Scan for the cell matching the given text and deliver its (x, y) coordinate at center. 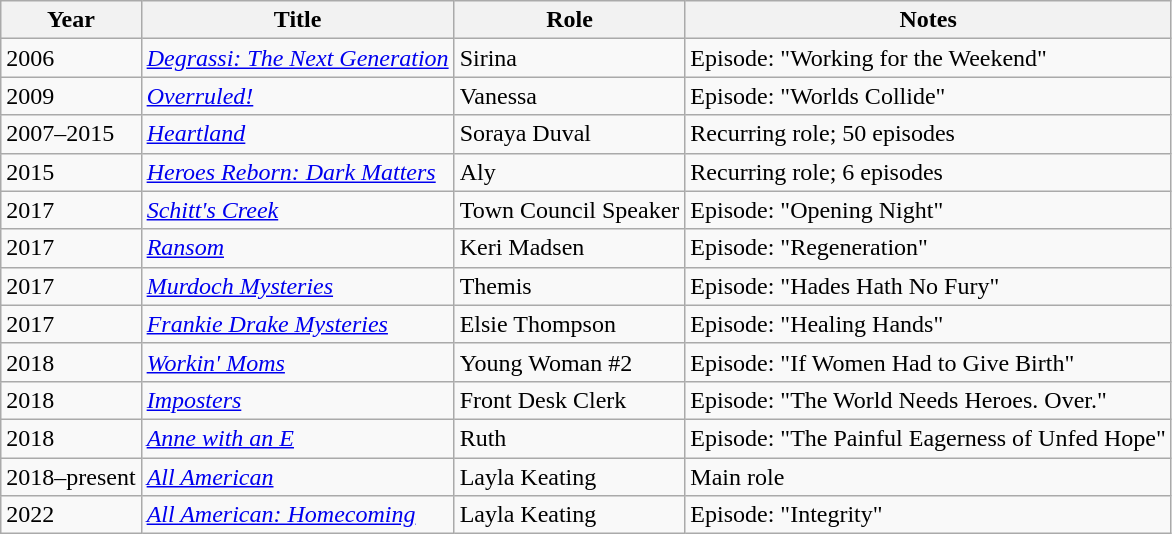
All American: Homecoming (298, 515)
Notes (928, 20)
Degrassi: The Next Generation (298, 58)
Soraya Duval (570, 134)
Episode: "Regeneration" (928, 248)
Episode: "The World Needs Heroes. Over." (928, 400)
Front Desk Clerk (570, 400)
Town Council Speaker (570, 210)
Young Woman #2 (570, 362)
Themis (570, 286)
Main role (928, 477)
2015 (71, 172)
2018–present (71, 477)
Episode: "If Women Had to Give Birth" (928, 362)
Murdoch Mysteries (298, 286)
Workin' Moms (298, 362)
2009 (71, 96)
Sirina (570, 58)
Ransom (298, 248)
Vanessa (570, 96)
Year (71, 20)
Recurring role; 50 episodes (928, 134)
Overruled! (298, 96)
Episode: "Healing Hands" (928, 324)
Imposters (298, 400)
2006 (71, 58)
Ruth (570, 438)
2022 (71, 515)
Keri Madsen (570, 248)
Episode: "Integrity" (928, 515)
Schitt's Creek (298, 210)
Episode: "Working for the Weekend" (928, 58)
Heartland (298, 134)
Episode: "Worlds Collide" (928, 96)
Role (570, 20)
Title (298, 20)
Anne with an E (298, 438)
All American (298, 477)
Episode: "The Painful Eagerness of Unfed Hope" (928, 438)
2007–2015 (71, 134)
Elsie Thompson (570, 324)
Episode: "Opening Night" (928, 210)
Heroes Reborn: Dark Matters (298, 172)
Episode: "Hades Hath No Fury" (928, 286)
Recurring role; 6 episodes (928, 172)
Frankie Drake Mysteries (298, 324)
Aly (570, 172)
